Pinpoint the cell where the given text exists, returning its [x, y] midpoint coordinate. 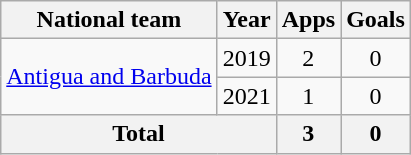
2 [308, 58]
Apps [308, 20]
3 [308, 134]
Total [138, 134]
Antigua and Barbuda [109, 77]
Goals [376, 20]
National team [109, 20]
Year [246, 20]
2019 [246, 58]
1 [308, 96]
2021 [246, 96]
